Detect which cell encompasses the target text, then output its [X, Y] center coordinate. 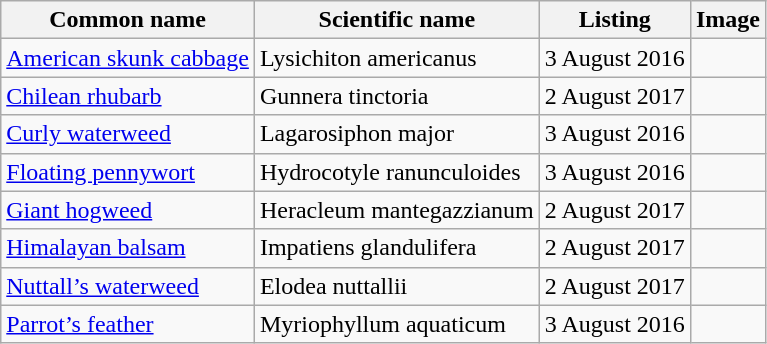
Parrot’s feather [128, 324]
Listing [614, 20]
Giant hogweed [128, 210]
Lysichiton americanus [396, 58]
Floating pennywort [128, 172]
Impatiens glandulifera [396, 248]
American skunk cabbage [128, 58]
Himalayan balsam [128, 248]
Chilean rhubarb [128, 96]
Curly waterweed [128, 134]
Elodea nuttallii [396, 286]
Gunnera tinctoria [396, 96]
Scientific name [396, 20]
Image [728, 20]
Heracleum mantegazzianum [396, 210]
Hydrocotyle ranunculoides [396, 172]
Myriophyllum aquaticum [396, 324]
Common name [128, 20]
Nuttall’s waterweed [128, 286]
Lagarosiphon major [396, 134]
